Scan for the cell matching the given text and deliver its [X, Y] coordinate at center. 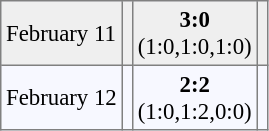
2:2(1:0,1:2,0:0) [194, 97]
February 11 [62, 33]
February 12 [62, 97]
3:0(1:0,1:0,1:0) [194, 33]
